Determine the (x, y) coordinate at the center of the cell enclosing the given text.  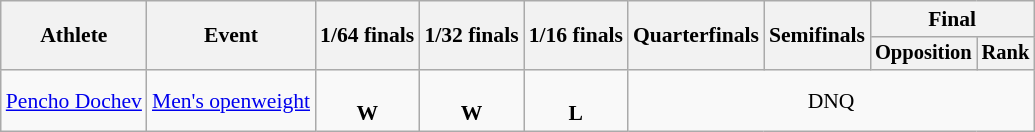
Event (231, 36)
Final (952, 19)
Opposition (924, 54)
Pencho Dochev (74, 100)
1/64 finals (367, 36)
Athlete (74, 36)
DNQ (831, 100)
Rank (1006, 54)
Quarterfinals (696, 36)
Semifinals (817, 36)
L (576, 100)
1/16 finals (576, 36)
Men's openweight (231, 100)
1/32 finals (471, 36)
